For the text-containing cell, return its midpoint in [x, y] coordinate format. 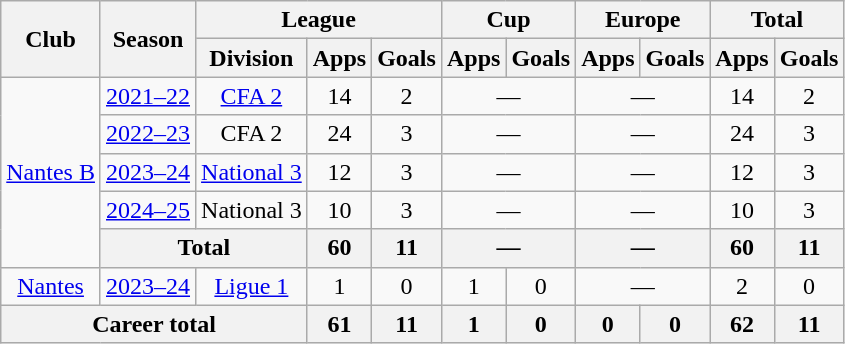
2022–23 [148, 134]
Europe [643, 20]
League [319, 20]
2021–22 [148, 96]
Nantes [51, 286]
62 [742, 324]
Season [148, 39]
Club [51, 39]
Ligue 1 [252, 286]
61 [339, 324]
Nantes B [51, 172]
Division [252, 58]
Cup [508, 20]
Career total [154, 324]
2024–25 [148, 210]
